Return (X, Y) of the center of cell containing provided text 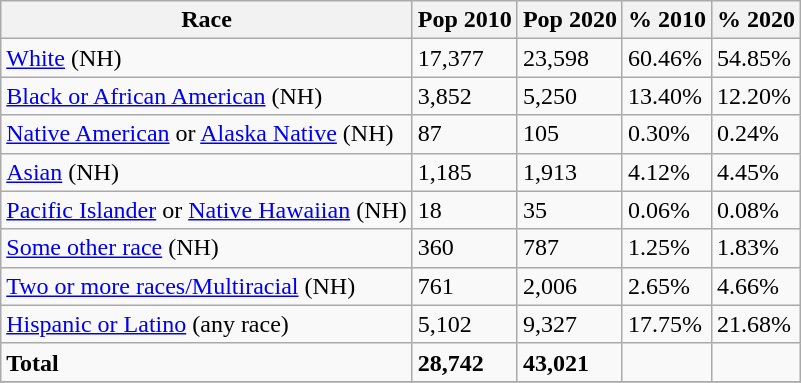
43,021 (570, 362)
Total (207, 362)
0.06% (666, 210)
Black or African American (NH) (207, 96)
White (NH) (207, 58)
Pop 2020 (570, 20)
Native American or Alaska Native (NH) (207, 134)
54.85% (756, 58)
4.45% (756, 172)
0.30% (666, 134)
5,250 (570, 96)
17.75% (666, 324)
761 (464, 286)
60.46% (666, 58)
21.68% (756, 324)
1.25% (666, 248)
3,852 (464, 96)
1,913 (570, 172)
% 2010 (666, 20)
Asian (NH) (207, 172)
5,102 (464, 324)
35 (570, 210)
Some other race (NH) (207, 248)
17,377 (464, 58)
% 2020 (756, 20)
4.12% (666, 172)
787 (570, 248)
Two or more races/Multiracial (NH) (207, 286)
0.08% (756, 210)
87 (464, 134)
9,327 (570, 324)
23,598 (570, 58)
18 (464, 210)
Race (207, 20)
2,006 (570, 286)
1.83% (756, 248)
4.66% (756, 286)
Pop 2010 (464, 20)
Pacific Islander or Native Hawaiian (NH) (207, 210)
Hispanic or Latino (any race) (207, 324)
13.40% (666, 96)
105 (570, 134)
2.65% (666, 286)
1,185 (464, 172)
28,742 (464, 362)
0.24% (756, 134)
360 (464, 248)
12.20% (756, 96)
